Search for the cell housing the specified text and yield its (x, y) center coordinate. 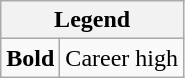
Career high (122, 58)
Bold (30, 58)
Legend (92, 20)
